From the cell containing the given text, extract its center point as (X, Y) coordinate. 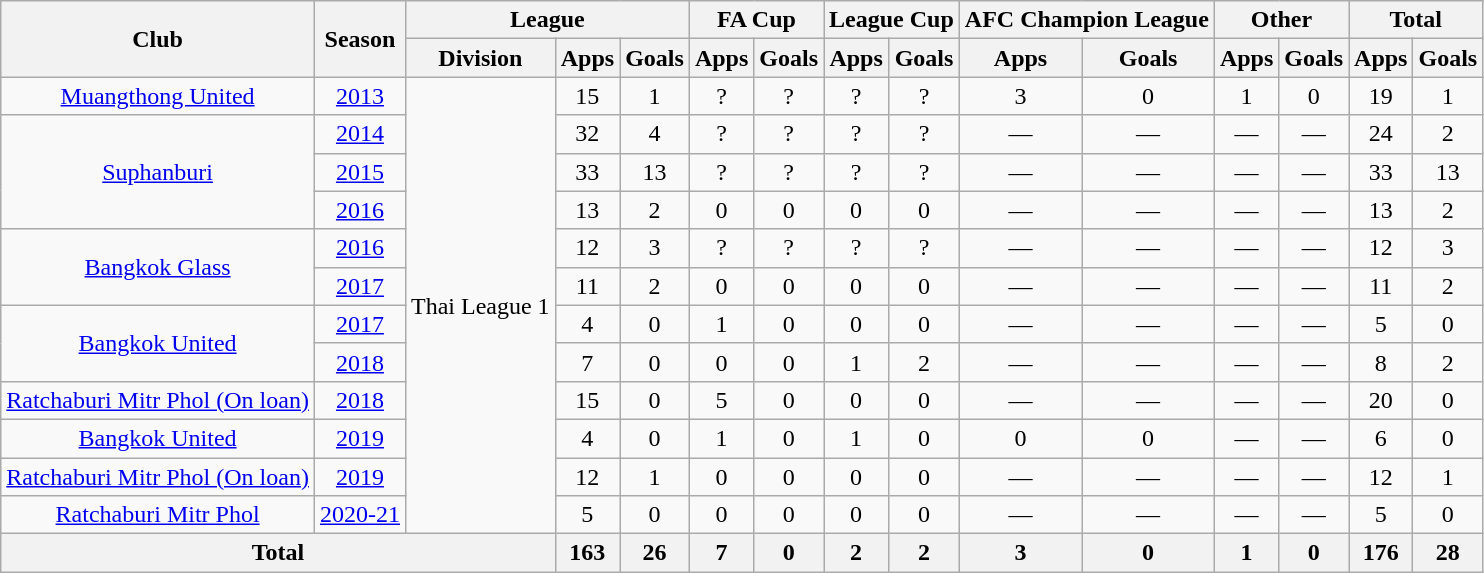
Ratchaburi Mitr Phol (158, 515)
Suphanburi (158, 172)
League (547, 20)
Muangthong United (158, 96)
2014 (360, 134)
2015 (360, 172)
2020-21 (360, 515)
2013 (360, 96)
32 (587, 134)
Other (1281, 20)
Season (360, 39)
AFC Champion League (1086, 20)
Division (480, 58)
FA Cup (756, 20)
6 (1381, 438)
28 (1448, 553)
League Cup (892, 20)
Club (158, 39)
Thai League 1 (480, 306)
19 (1381, 96)
176 (1381, 553)
20 (1381, 400)
24 (1381, 134)
Bangkok Glass (158, 267)
163 (587, 553)
26 (655, 553)
8 (1381, 362)
